Scan for the cell matching the given text and deliver its [X, Y] coordinate at center. 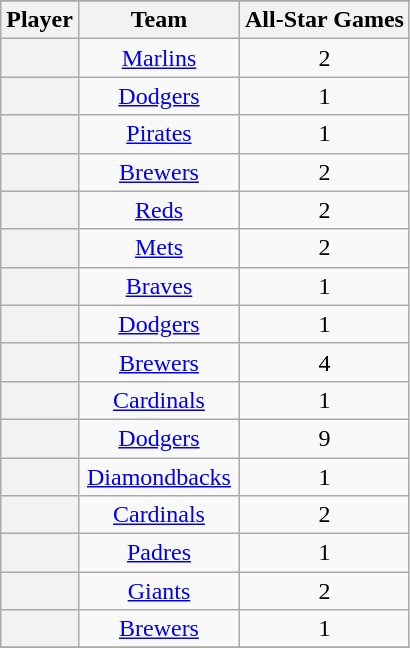
4 [325, 362]
Team [158, 20]
All-Star Games [325, 20]
Marlins [158, 58]
Giants [158, 591]
Diamondbacks [158, 477]
Pirates [158, 134]
Player [40, 20]
Braves [158, 286]
Mets [158, 248]
Reds [158, 210]
Padres [158, 553]
9 [325, 438]
